Provide the [X, Y] coordinate of the cell's center where the given text is located.  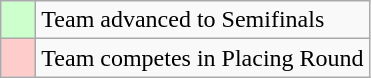
Team advanced to Semifinals [202, 20]
Team competes in Placing Round [202, 58]
